Search for the cell housing the specified text and yield its [x, y] center coordinate. 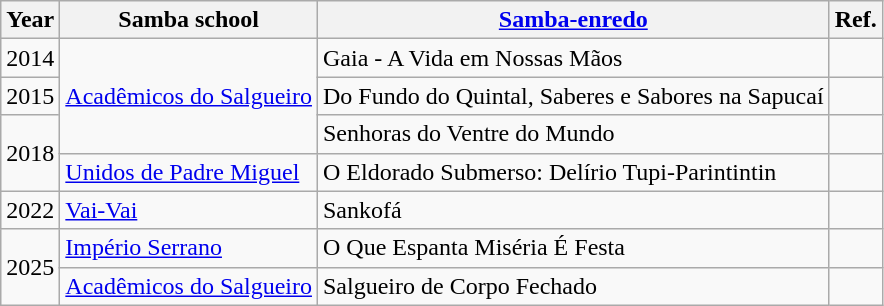
O Eldorado Submerso: Delírio Tupi-Parintintin [573, 172]
Samba school [189, 20]
2022 [30, 210]
2018 [30, 153]
2014 [30, 58]
Salgueiro de Corpo Fechado [573, 286]
2025 [30, 267]
Year [30, 20]
Unidos de Padre Miguel [189, 172]
2015 [30, 96]
Samba-enredo [573, 20]
Sankofá [573, 210]
Gaia - A Vida em Nossas Mãos [573, 58]
Senhoras do Ventre do Mundo [573, 134]
Vai-Vai [189, 210]
Do Fundo do Quintal, Saberes e Sabores na Sapucaí [573, 96]
Império Serrano [189, 248]
Ref. [856, 20]
O Que Espanta Miséria É Festa [573, 248]
